Return [x, y] of the center of cell containing provided text 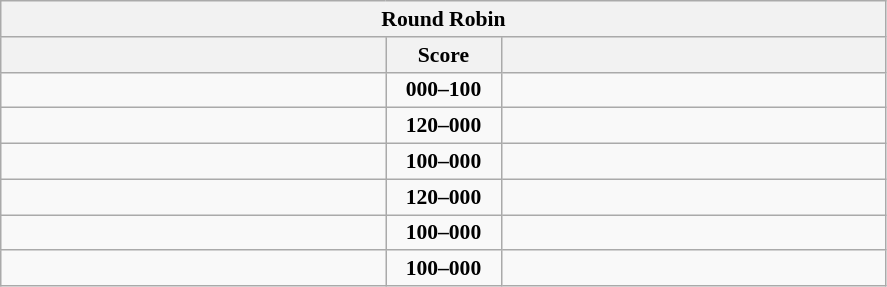
000–100 [444, 90]
Round Robin [444, 19]
Score [444, 55]
